Provide the [X, Y] coordinate of the cell's center where the given text is located.  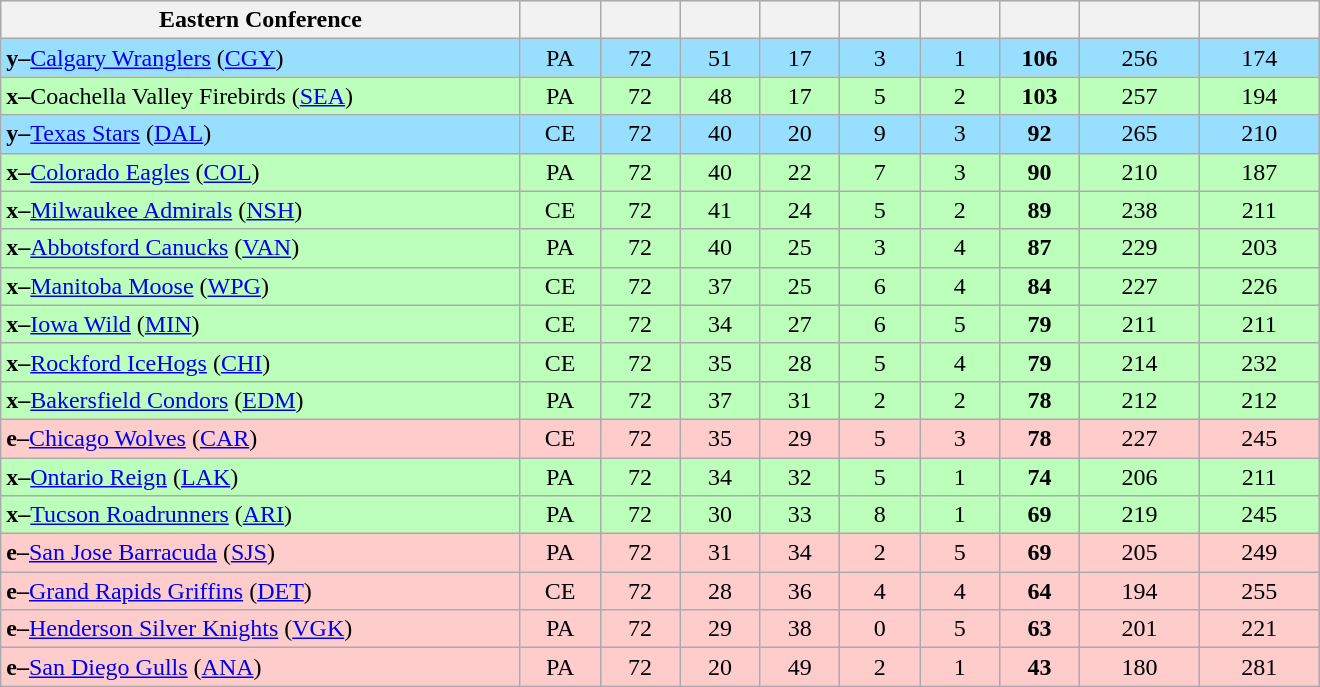
x–Colorado Eagles (COL) [260, 172]
30 [720, 515]
x–Bakersfield Condors (EDM) [260, 400]
x–Tucson Roadrunners (ARI) [260, 515]
33 [800, 515]
201 [1139, 629]
90 [1040, 172]
219 [1139, 515]
36 [800, 591]
174 [1259, 58]
187 [1259, 172]
89 [1040, 210]
106 [1040, 58]
229 [1139, 248]
x–Abbotsford Canucks (VAN) [260, 248]
e–Grand Rapids Griffins (DET) [260, 591]
e–San Diego Gulls (ANA) [260, 667]
x–Iowa Wild (MIN) [260, 324]
7 [880, 172]
38 [800, 629]
226 [1259, 286]
51 [720, 58]
x–Manitoba Moose (WPG) [260, 286]
221 [1259, 629]
214 [1139, 362]
Eastern Conference [260, 20]
0 [880, 629]
255 [1259, 591]
64 [1040, 591]
48 [720, 96]
63 [1040, 629]
203 [1259, 248]
49 [800, 667]
281 [1259, 667]
265 [1139, 134]
92 [1040, 134]
74 [1040, 477]
41 [720, 210]
257 [1139, 96]
24 [800, 210]
x–Rockford IceHogs (CHI) [260, 362]
87 [1040, 248]
256 [1139, 58]
y–Calgary Wranglers (CGY) [260, 58]
238 [1139, 210]
206 [1139, 477]
e–San Jose Barracuda (SJS) [260, 553]
249 [1259, 553]
8 [880, 515]
22 [800, 172]
e–Chicago Wolves (CAR) [260, 438]
205 [1139, 553]
y–Texas Stars (DAL) [260, 134]
x–Milwaukee Admirals (NSH) [260, 210]
103 [1040, 96]
180 [1139, 667]
232 [1259, 362]
9 [880, 134]
27 [800, 324]
e–Henderson Silver Knights (VGK) [260, 629]
x–Coachella Valley Firebirds (SEA) [260, 96]
32 [800, 477]
43 [1040, 667]
84 [1040, 286]
x–Ontario Reign (LAK) [260, 477]
